From the cell containing the given text, extract its center point as (x, y) coordinate. 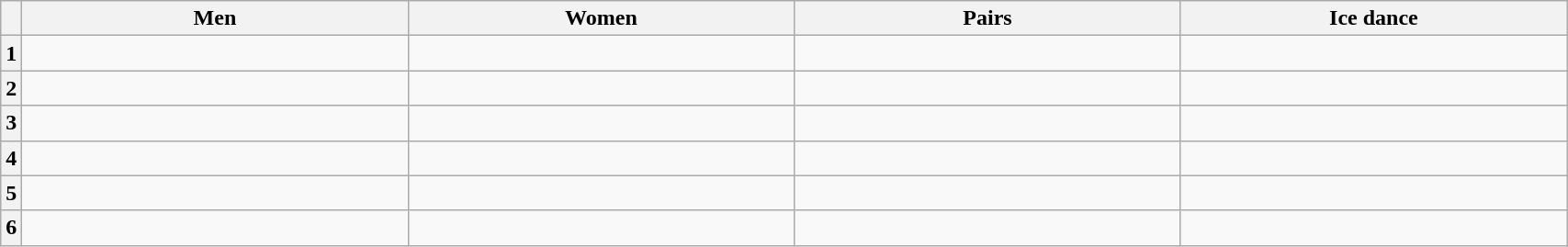
1 (11, 53)
2 (11, 88)
Pairs (987, 18)
Men (215, 18)
4 (11, 158)
Women (601, 18)
6 (11, 228)
5 (11, 193)
3 (11, 123)
Ice dance (1373, 18)
